Identify which cell holds the provided text, then report its (X, Y) central coordinate. 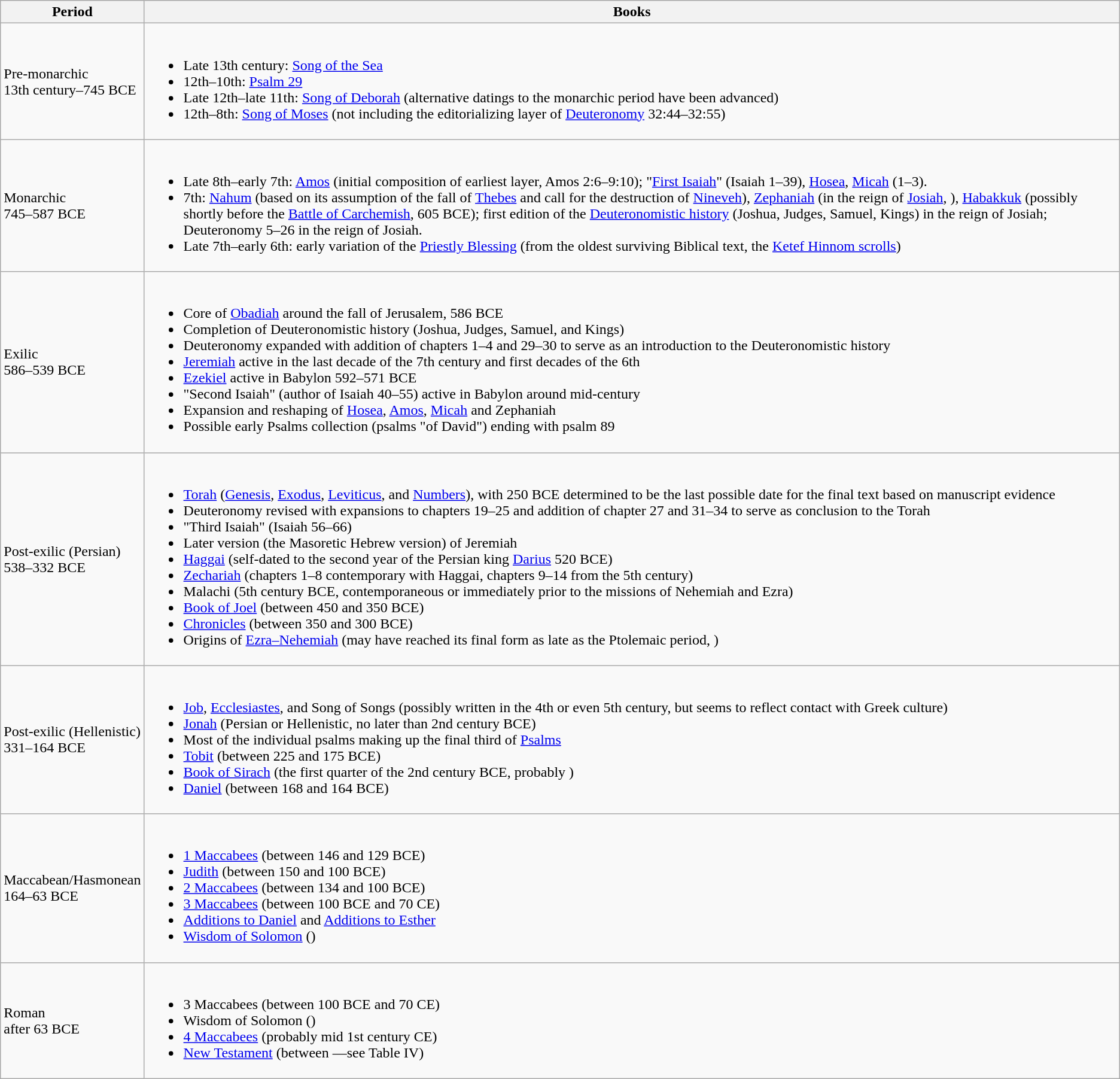
Maccabean/Hasmonean164–63 BCE (72, 888)
Period (72, 12)
3 Maccabees (between 100 BCE and 70 CE)Wisdom of Solomon ()4 Maccabees (probably mid 1st century CE)New Testament (between —see Table IV) (632, 1020)
Pre-monarchic13th century–745 BCE (72, 81)
Post-exilic (Hellenistic)331–164 BCE (72, 740)
Books (632, 12)
Post-exilic (Persian)538–332 BCE (72, 559)
Monarchic745–587 BCE (72, 206)
Exilic586–539 BCE (72, 362)
Romanafter 63 BCE (72, 1020)
